For the text-containing cell, return its midpoint in (X, Y) coordinate format. 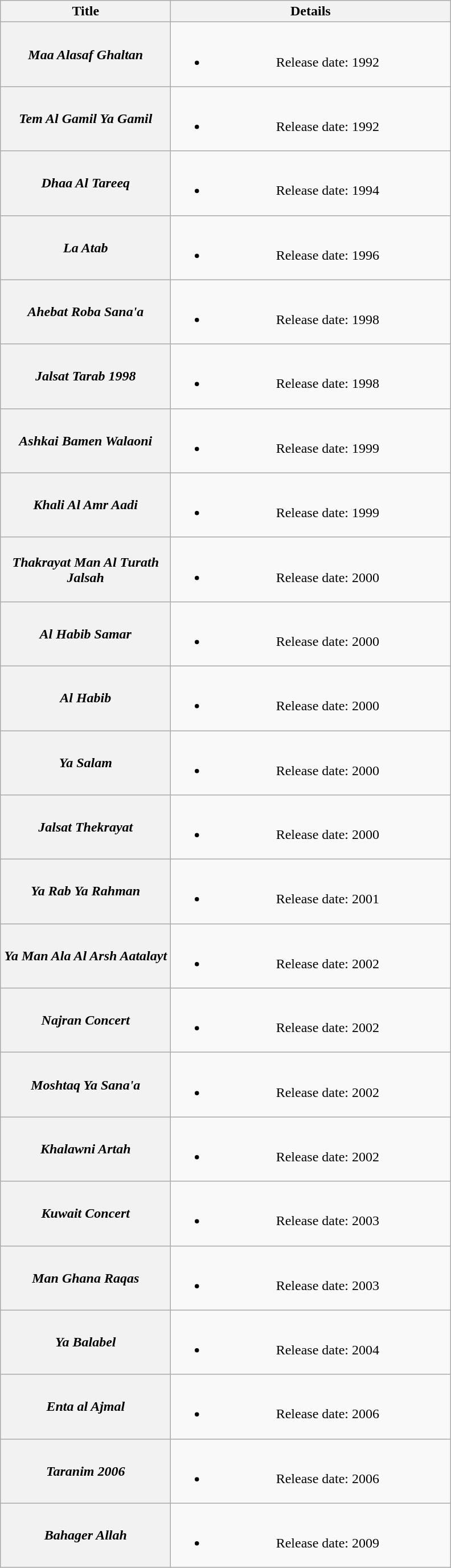
Ya Rab Ya Rahman (85, 892)
Najran Concert (85, 1021)
Dhaa Al Tareeq (85, 183)
Release date: 1996 (311, 247)
Jalsat Tarab 1998 (85, 376)
Kuwait Concert (85, 1213)
Release date: 1994 (311, 183)
Release date: 2009 (311, 1536)
Moshtaq Ya Sana'a (85, 1084)
Al Habib (85, 698)
Khali Al Amr Aadi (85, 505)
Maa Alasaf Ghaltan (85, 55)
Khalawni Artah (85, 1149)
Enta al Ajmal (85, 1407)
Details (311, 11)
Tem Al Gamil Ya Gamil (85, 118)
Ya Man Ala Al Arsh Aatalayt (85, 956)
Ashkai Bamen Walaoni (85, 441)
Release date: 2001 (311, 892)
Ahebat Roba Sana'a (85, 312)
Man Ghana Raqas (85, 1278)
Title (85, 11)
Thakrayat Man Al Turath Jalsah (85, 570)
La Atab (85, 247)
Al Habib Samar (85, 633)
Release date: 2004 (311, 1342)
Bahager Allah (85, 1536)
Ya Salam (85, 762)
Ya Balabel (85, 1342)
Taranim 2006 (85, 1471)
Jalsat Thekrayat (85, 827)
